Find where the given text appears and provide that cell's center as [x, y] coordinate. 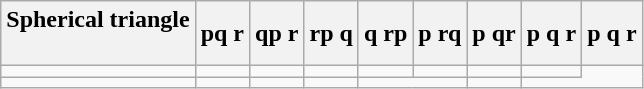
pq r [222, 34]
rp q [331, 34]
q rp [385, 34]
qp r [277, 34]
Spherical triangle [98, 34]
p qr [494, 34]
p rq [440, 34]
